Identify which cell holds the provided text, then report its (X, Y) central coordinate. 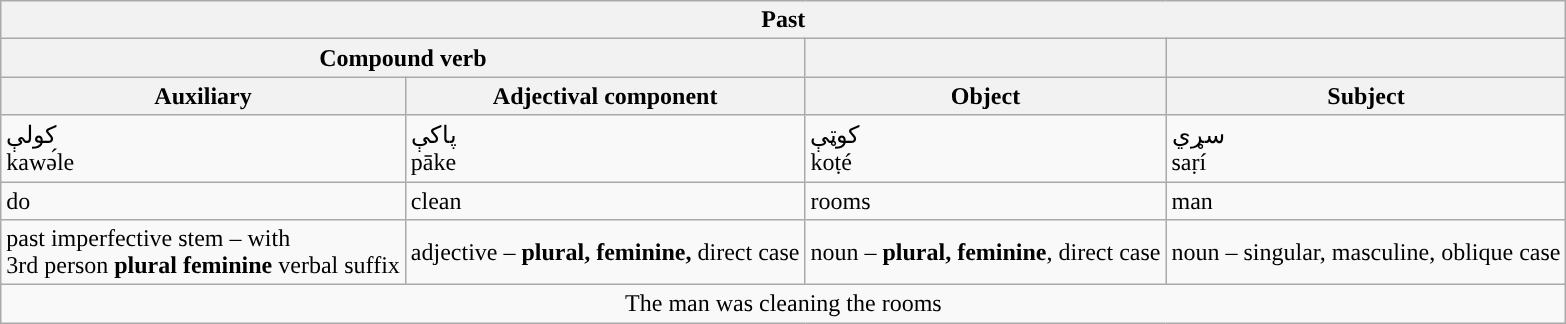
clean (605, 201)
do (204, 201)
Subject (1366, 96)
Adjectival component (605, 96)
adjective – plural, feminine, direct case (605, 252)
noun – plural, feminine, direct case (986, 252)
rooms (986, 201)
past imperfective stem – with3rd person plural feminine verbal suffix (204, 252)
کوټېkoṭé (986, 148)
Object (986, 96)
كولېkawә́le (204, 148)
Auxiliary (204, 96)
سړيsaṛí (1366, 148)
noun – singular, masculine, oblique case (1366, 252)
The man was cleaning the rooms (784, 304)
پاکېpāke (605, 148)
Past (784, 20)
Compound verb (403, 58)
man (1366, 201)
